From the cell containing the given text, extract its center point as [X, Y] coordinate. 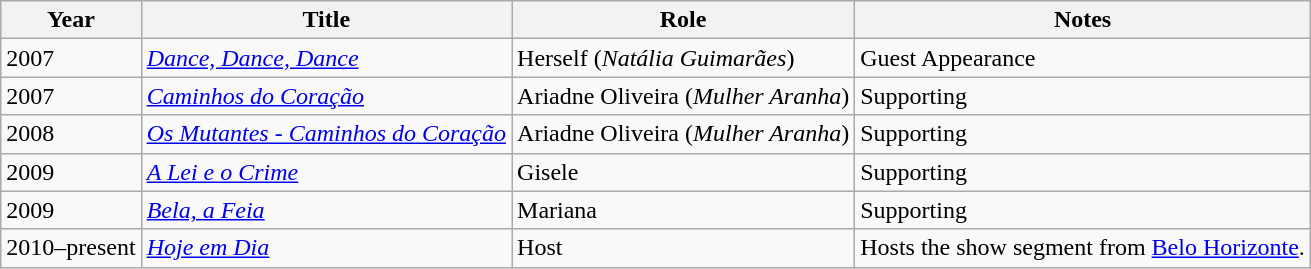
Os Mutantes - Caminhos do Coração [326, 134]
Notes [1083, 20]
A Lei e o Crime [326, 172]
Title [326, 20]
Role [684, 20]
Host [684, 248]
Herself (Natália Guimarães) [684, 58]
Gisele [684, 172]
Guest Appearance [1083, 58]
Mariana [684, 210]
2008 [71, 134]
Dance, Dance, Dance [326, 58]
Hoje em Dia [326, 248]
Bela, a Feia [326, 210]
Hosts the show segment from Belo Horizonte. [1083, 248]
Caminhos do Coração [326, 96]
2010–present [71, 248]
Year [71, 20]
